For the text-containing cell, return its midpoint in [X, Y] coordinate format. 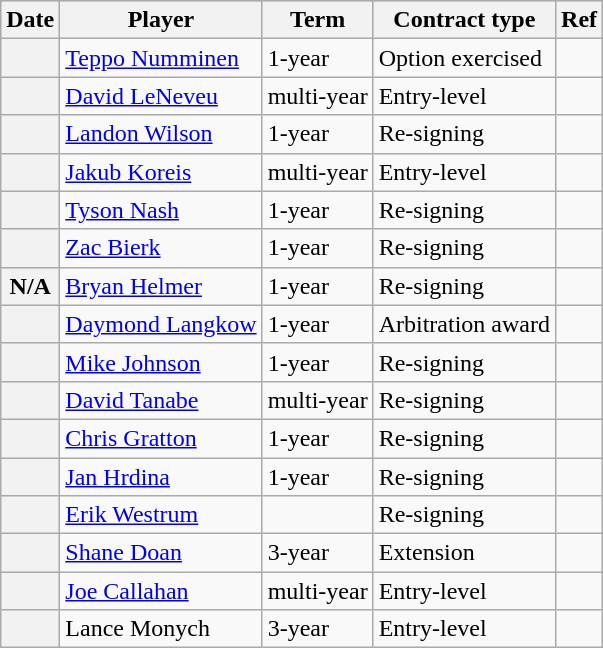
Date [30, 20]
Jakub Koreis [161, 172]
David LeNeveu [161, 96]
Term [318, 20]
Extension [464, 553]
Contract type [464, 20]
Zac Bierk [161, 248]
Tyson Nash [161, 210]
Player [161, 20]
Shane Doan [161, 553]
David Tanabe [161, 400]
Arbitration award [464, 324]
Joe Callahan [161, 591]
Option exercised [464, 58]
Landon Wilson [161, 134]
Erik Westrum [161, 515]
Jan Hrdina [161, 477]
Bryan Helmer [161, 286]
Lance Monych [161, 629]
Chris Gratton [161, 438]
Daymond Langkow [161, 324]
Ref [580, 20]
N/A [30, 286]
Teppo Numminen [161, 58]
Mike Johnson [161, 362]
